Search for the cell housing the specified text and yield its (X, Y) center coordinate. 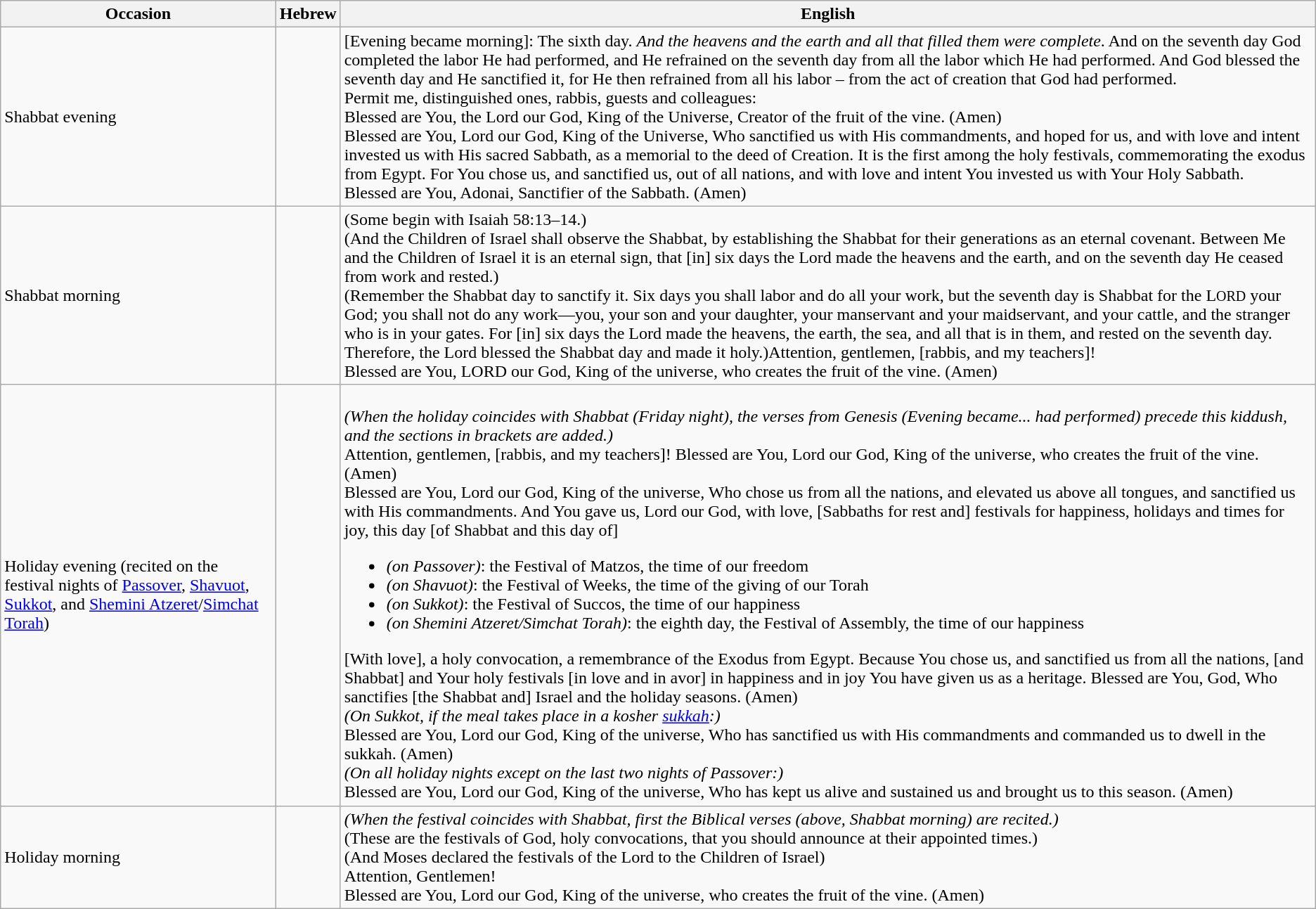
Hebrew (308, 14)
Holiday morning (138, 857)
English (828, 14)
Occasion (138, 14)
Shabbat morning (138, 295)
Holiday evening (recited on the festival nights of Passover, Shavuot, Sukkot, and Shemini Atzeret/Simchat Torah) (138, 595)
Shabbat evening (138, 117)
